Capture the cell that displays the provided text and extract its (x, y) central coordinate. 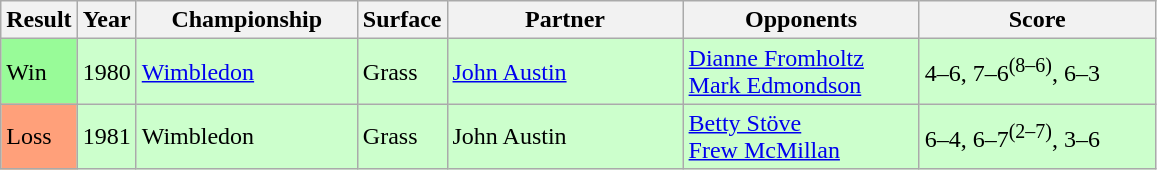
Betty Stöve Frew McMillan (801, 136)
Partner (565, 20)
Surface (402, 20)
4–6, 7–6(8–6), 6–3 (1037, 72)
6–4, 6–7(2–7), 3–6 (1037, 136)
Result (39, 20)
1980 (106, 72)
Score (1037, 20)
Year (106, 20)
Dianne Fromholtz Mark Edmondson (801, 72)
Win (39, 72)
1981 (106, 136)
Loss (39, 136)
Championship (246, 20)
Opponents (801, 20)
